Detect which cell encompasses the target text, then output its [x, y] center coordinate. 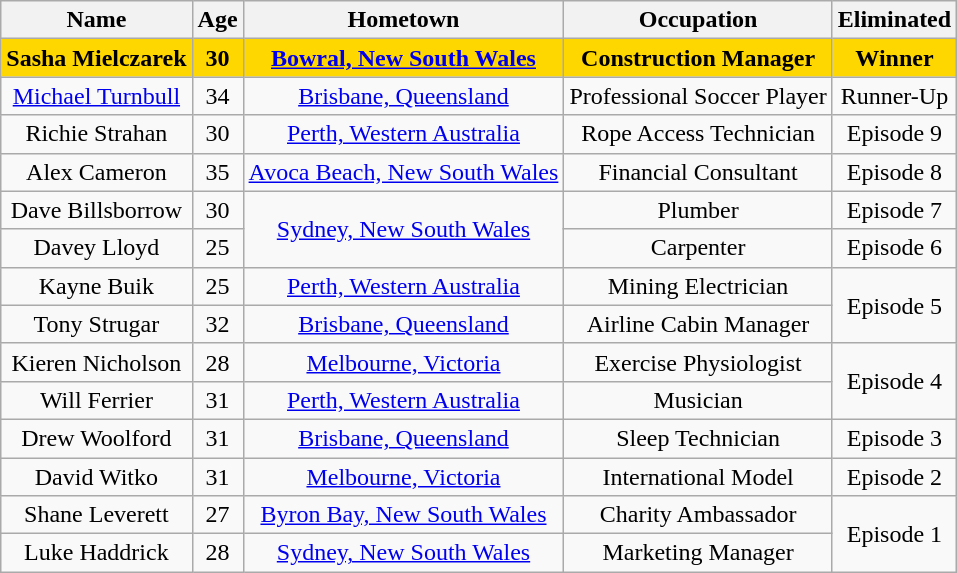
Davey Lloyd [96, 248]
Episode 9 [894, 134]
Episode 8 [894, 172]
Avoca Beach, New South Wales [404, 172]
Dave Billsborrow [96, 210]
Musician [698, 400]
International Model [698, 477]
Tony Strugar [96, 324]
Richie Strahan [96, 134]
Name [96, 20]
Financial Consultant [698, 172]
Episode 7 [894, 210]
Episode 5 [894, 305]
35 [218, 172]
Episode 6 [894, 248]
Shane Leverett [96, 515]
Episode 2 [894, 477]
Episode 3 [894, 438]
Drew Woolford [96, 438]
32 [218, 324]
Will Ferrier [96, 400]
Sleep Technician [698, 438]
Rope Access Technician [698, 134]
Hometown [404, 20]
Airline Cabin Manager [698, 324]
David Witko [96, 477]
Charity Ambassador [698, 515]
Kayne Buik [96, 286]
Alex Cameron [96, 172]
Bowral, New South Wales [404, 58]
Episode 4 [894, 381]
Episode 1 [894, 534]
Occupation [698, 20]
Professional Soccer Player [698, 96]
Eliminated [894, 20]
Exercise Physiologist [698, 362]
Byron Bay, New South Wales [404, 515]
Construction Manager [698, 58]
Runner-Up [894, 96]
Kieren Nicholson [96, 362]
Marketing Manager [698, 553]
Carpenter [698, 248]
Sasha Mielczarek [96, 58]
Michael Turnbull [96, 96]
Mining Electrician [698, 286]
Plumber [698, 210]
27 [218, 515]
Luke Haddrick [96, 553]
Winner [894, 58]
34 [218, 96]
Age [218, 20]
